Extract the (X, Y) coordinate from the center of the cell holding the provided text.  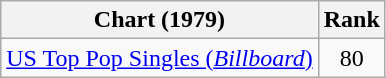
US Top Pop Singles (Billboard) (160, 58)
80 (352, 58)
Rank (352, 20)
Chart (1979) (160, 20)
